Scan for the cell matching the given text and deliver its (x, y) coordinate at center. 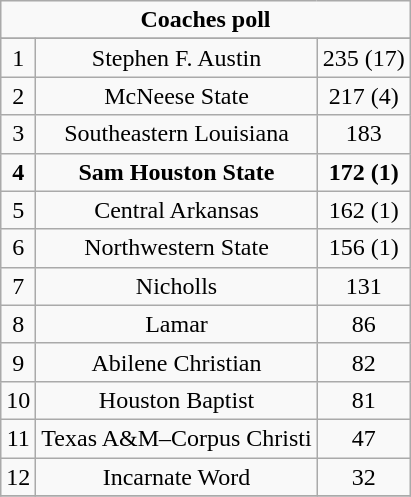
3 (18, 134)
9 (18, 362)
McNeese State (176, 96)
217 (4) (364, 96)
Houston Baptist (176, 400)
81 (364, 400)
2 (18, 96)
Nicholls (176, 286)
183 (364, 134)
Northwestern State (176, 248)
5 (18, 210)
162 (1) (364, 210)
Incarnate Word (176, 477)
Southeastern Louisiana (176, 134)
32 (364, 477)
1 (18, 58)
156 (1) (364, 248)
Sam Houston State (176, 172)
Texas A&M–Corpus Christi (176, 438)
Abilene Christian (176, 362)
Stephen F. Austin (176, 58)
86 (364, 324)
Coaches poll (206, 20)
47 (364, 438)
Central Arkansas (176, 210)
235 (17) (364, 58)
4 (18, 172)
131 (364, 286)
11 (18, 438)
172 (1) (364, 172)
82 (364, 362)
7 (18, 286)
8 (18, 324)
Lamar (176, 324)
6 (18, 248)
10 (18, 400)
12 (18, 477)
